Capture the cell that displays the provided text and extract its [X, Y] central coordinate. 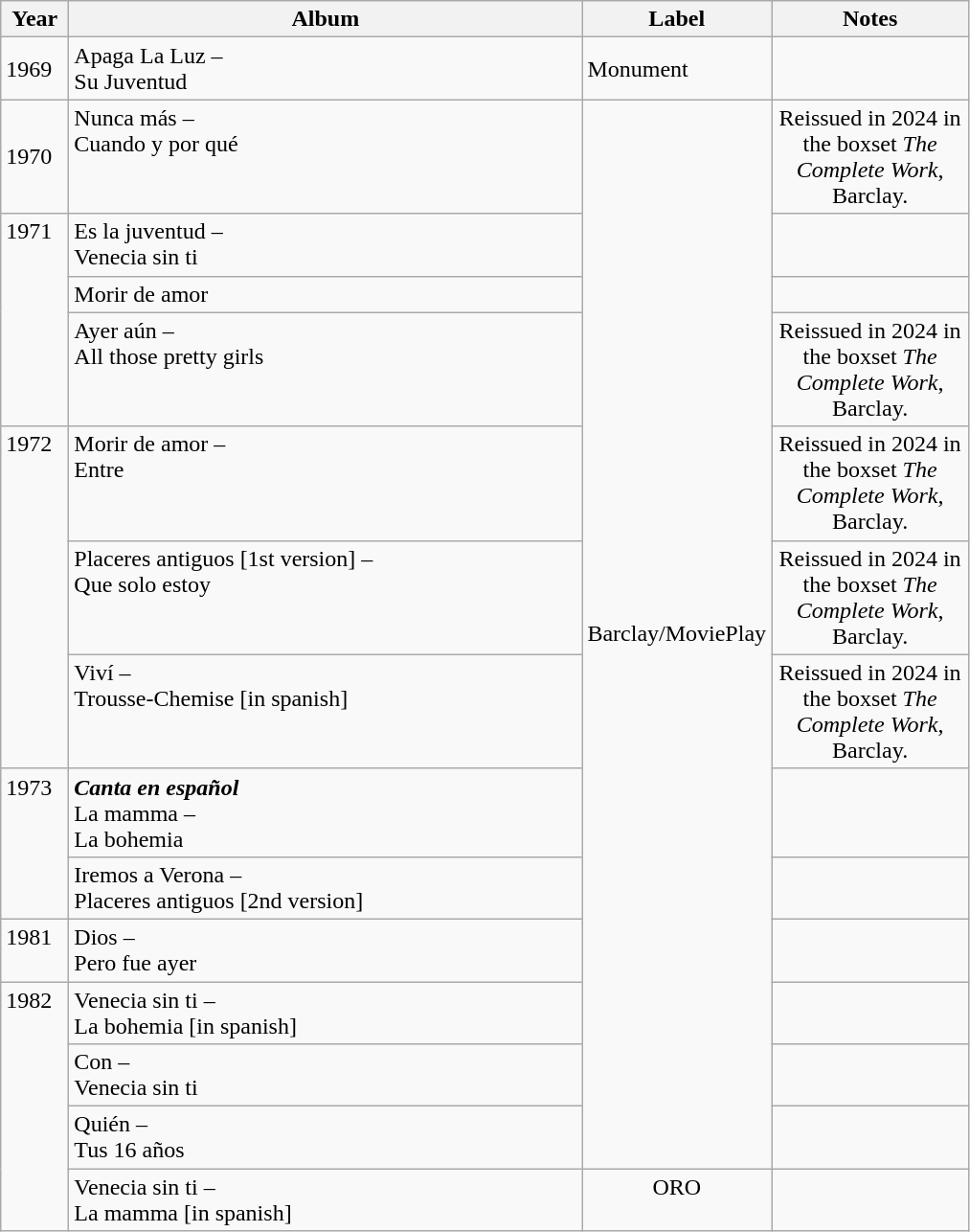
Es la juventud –Venecia sin ti [326, 245]
Dios –Pero fue ayer [326, 950]
Placeres antiguos [1st version] –Que solo estoy [326, 598]
Barclay/MoviePlay [677, 634]
Label [677, 19]
Album [326, 19]
1972 [34, 598]
Nunca más –Cuando y por qué [326, 157]
Morir de amor [326, 294]
Venecia sin ti –La mamma [in spanish] [326, 1199]
Monument [677, 69]
Year [34, 19]
Apaga La Luz –Su Juventud [326, 69]
1973 [34, 843]
Canta en españolLa mamma –La bohemia [326, 812]
Morir de amor –Entre [326, 483]
ORO [677, 1199]
Ayer aún –All those pretty girls [326, 370]
Viví –Trousse-Chemise [in spanish] [326, 711]
1971 [34, 320]
Quién –Tus 16 años [326, 1138]
Venecia sin ti –La bohemia [in spanish] [326, 1012]
1970 [34, 157]
1982 [34, 1106]
Con –Venecia sin ti [326, 1075]
1981 [34, 950]
Iremos a Verona –Placeres antiguos [2nd version] [326, 887]
1969 [34, 69]
Notes [870, 19]
